Locate the cell with the specified text and output its [x, y] center coordinate. 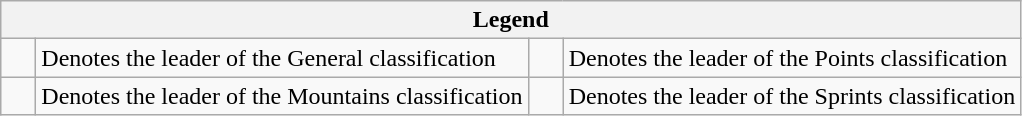
Denotes the leader of the Sprints classification [792, 96]
Denotes the leader of the General classification [282, 58]
Denotes the leader of the Points classification [792, 58]
Denotes the leader of the Mountains classification [282, 96]
Legend [511, 20]
